Identify which cell holds the provided text, then report its [x, y] central coordinate. 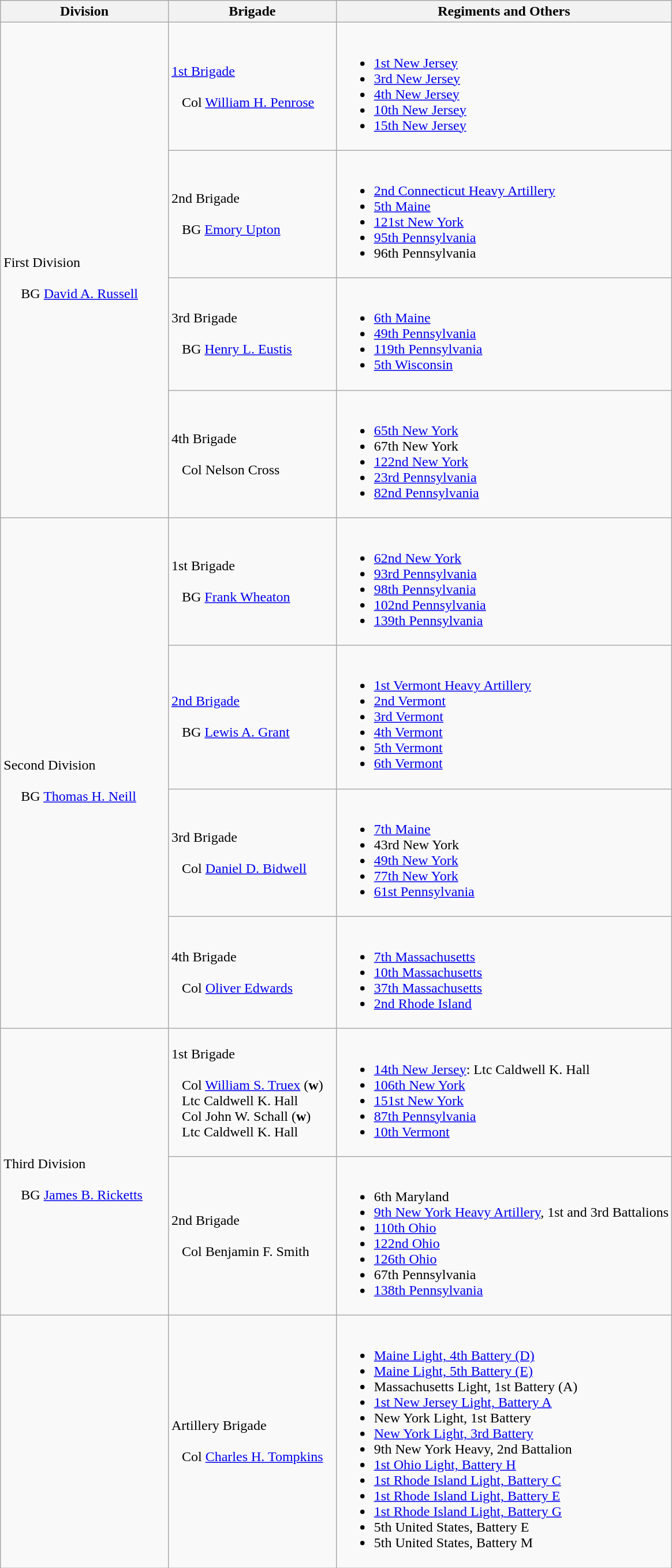
Division [84, 12]
Third Division BG James B. Ricketts [84, 1172]
2nd Connecticut Heavy Artillery5th Maine121st New York95th Pennsylvania96th Pennsylvania [503, 214]
1st Brigade Col William S. Truex (w) Ltc Caldwell K. Hall Col John W. Schall (w) Ltc Caldwell K. Hall [252, 1092]
7th Massachusetts10th Massachusetts37th Massachusetts2nd Rhode Island [503, 972]
1st Brigade BG Frank Wheaton [252, 581]
Second Division BG Thomas H. Neill [84, 773]
4th Brigade Col Nelson Cross [252, 454]
1st Brigade Col William H. Penrose [252, 87]
14th New Jersey: Ltc Caldwell K. Hall106th New York151st New York87th Pennsylvania10th Vermont [503, 1092]
2nd Brigade BG Lewis A. Grant [252, 717]
2nd Brigade Col Benjamin F. Smith [252, 1235]
Artillery Brigade Col Charles H. Tompkins [252, 1441]
First Division BG David A. Russell [84, 270]
7th Maine43rd New York49th New York77th New York61st Pennsylvania [503, 853]
1st Vermont Heavy Artillery2nd Vermont3rd Vermont4th Vermont5th Vermont6th Vermont [503, 717]
65th New York67th New York122nd New York23rd Pennsylvania82nd Pennsylvania [503, 454]
1st New Jersey3rd New Jersey4th New Jersey10th New Jersey15th New Jersey [503, 87]
6th Maine49th Pennsylvania119th Pennsylvania5th Wisconsin [503, 334]
62nd New York93rd Pennsylvania98th Pennsylvania102nd Pennsylvania139th Pennsylvania [503, 581]
Brigade [252, 12]
3rd Brigade BG Henry L. Eustis [252, 334]
4th Brigade Col Oliver Edwards [252, 972]
Regiments and Others [503, 12]
2nd Brigade BG Emory Upton [252, 214]
6th Maryland9th New York Heavy Artillery, 1st and 3rd Battalions110th Ohio122nd Ohio126th Ohio67th Pennsylvania138th Pennsylvania [503, 1235]
3rd Brigade Col Daniel D. Bidwell [252, 853]
